Identify which cell holds the provided text, then report its [x, y] central coordinate. 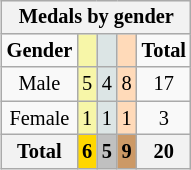
6 [87, 152]
9 [127, 152]
Male [40, 84]
3 [164, 118]
Female [40, 118]
Gender [40, 51]
Medals by gender [96, 17]
20 [164, 152]
8 [127, 84]
4 [107, 84]
17 [164, 84]
